Identify which cell holds the provided text, then report its [x, y] central coordinate. 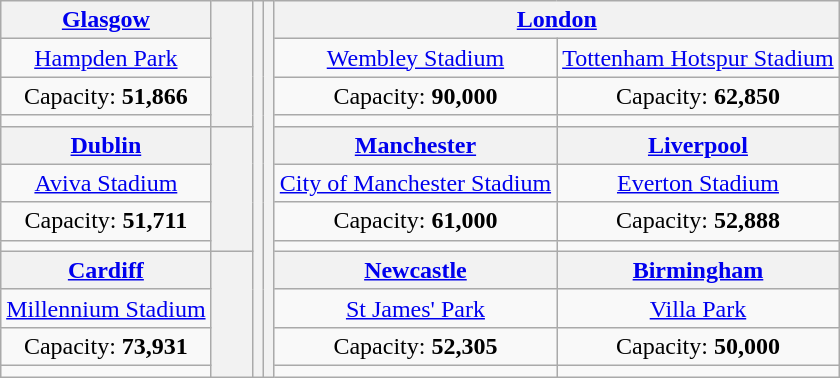
Capacity: 90,000 [415, 96]
Capacity: 52,888 [698, 221]
Dublin [106, 145]
London [556, 20]
Villa Park [698, 308]
Capacity: 51,866 [106, 96]
Manchester [415, 145]
Millennium Stadium [106, 308]
St James' Park [415, 308]
Capacity: 51,711 [106, 221]
Hampden Park [106, 58]
Glasgow [106, 20]
Capacity: 73,931 [106, 346]
Aviva Stadium [106, 183]
Birmingham [698, 270]
Cardiff [106, 270]
Newcastle [415, 270]
Capacity: 61,000 [415, 221]
City of Manchester Stadium [415, 183]
Everton Stadium [698, 183]
Capacity: 52,305 [415, 346]
Capacity: 62,850 [698, 96]
Wembley Stadium [415, 58]
Tottenham Hotspur Stadium [698, 58]
Liverpool [698, 145]
Capacity: 50,000 [698, 346]
